From the cell containing the given text, extract its center point as (X, Y) coordinate. 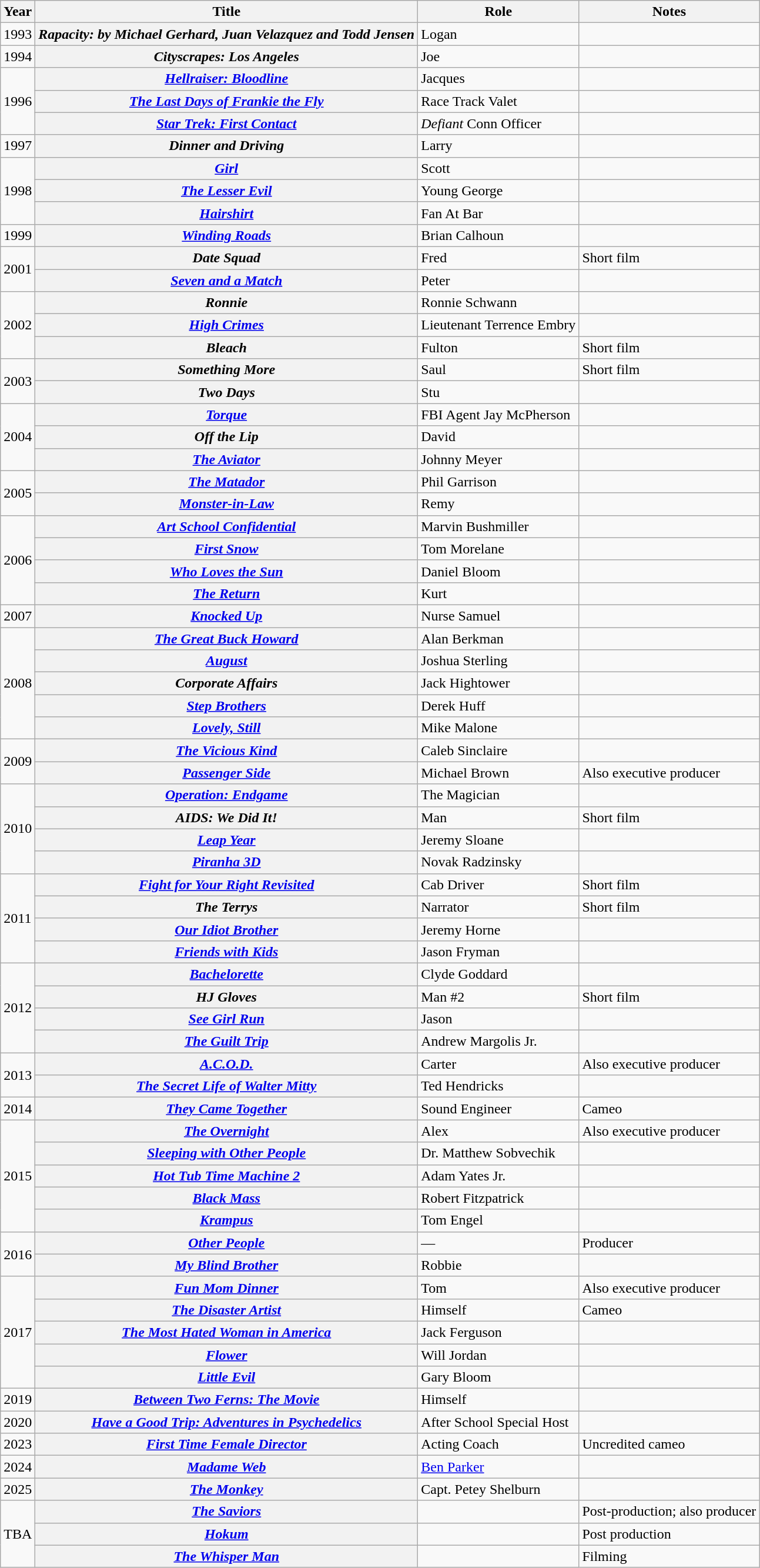
The Return (227, 593)
Fight for Your Right Revisited (227, 885)
2017 (18, 1332)
Between Two Ferns: The Movie (227, 1400)
The Monkey (227, 1489)
Alan Berkman (498, 638)
Black Mass (227, 1198)
Acting Coach (498, 1444)
The Terrys (227, 907)
Role (498, 12)
Marvin Bushmiller (498, 526)
Gary Bloom (498, 1377)
Larry (498, 146)
Corporate Affairs (227, 683)
Jason (498, 1019)
Operation: Endgame (227, 795)
Carter (498, 1064)
The Great Buck Howard (227, 638)
Step Brothers (227, 706)
2025 (18, 1489)
Lieutenant Terrence Embry (498, 325)
Who Loves the Sun (227, 571)
Sleeping with Other People (227, 1153)
Race Track Valet (498, 101)
1998 (18, 191)
Jack Ferguson (498, 1332)
Rapacity: by Michael Gerhard, Juan Velazquez and Todd Jensen (227, 34)
Brian Calhoun (498, 235)
Dr. Matthew Sobvechik (498, 1153)
Alex (498, 1131)
Our Idiot Brother (227, 929)
Passenger Side (227, 773)
Scott (498, 168)
Hairshirt (227, 213)
Jeremy Horne (498, 929)
Friends with Kids (227, 952)
2013 (18, 1075)
Derek Huff (498, 706)
The Most Hated Woman in America (227, 1332)
Star Trek: First Contact (227, 124)
Art School Confidential (227, 526)
2015 (18, 1176)
HJ Gloves (227, 997)
Ben Parker (498, 1467)
Year (18, 12)
Stu (498, 392)
Torque (227, 415)
Peter (498, 281)
Monster-in-Law (227, 504)
Remy (498, 504)
2020 (18, 1422)
Something More (227, 370)
2006 (18, 560)
August (227, 661)
Hot Tub Time Machine 2 (227, 1176)
Title (227, 12)
2010 (18, 829)
The Vicious Kind (227, 750)
Andrew Margolis Jr. (498, 1042)
Madame Web (227, 1467)
Clyde Goddard (498, 974)
2007 (18, 616)
Ted Hendricks (498, 1086)
TBA (18, 1534)
The Lesser Evil (227, 191)
Young George (498, 191)
Fulton (498, 348)
Bleach (227, 348)
My Blind Brother (227, 1265)
2023 (18, 1444)
Sound Engineer (498, 1109)
Robert Fitzpatrick (498, 1198)
Dinner and Driving (227, 146)
The Saviors (227, 1512)
Fred (498, 258)
Adam Yates Jr. (498, 1176)
Hokum (227, 1534)
Notes (669, 12)
The Secret Life of Walter Mitty (227, 1086)
Uncredited cameo (669, 1444)
1993 (18, 34)
Man #2 (498, 997)
Johnny Meyer (498, 459)
1997 (18, 146)
The Whisper Man (227, 1556)
David (498, 437)
Leap Year (227, 840)
FBI Agent Jay McPherson (498, 415)
Jacques (498, 79)
Logan (498, 34)
Lovely, Still (227, 728)
2009 (18, 762)
Post-production; also producer (669, 1512)
Jeremy Sloane (498, 840)
Cityscrapes: Los Angeles (227, 56)
They Came Together (227, 1109)
Filming (669, 1556)
2003 (18, 381)
Flower (227, 1355)
The Overnight (227, 1131)
Have a Good Trip: Adventures in Psychedelics (227, 1422)
AIDS: We Did It! (227, 818)
Tom (498, 1287)
Man (498, 818)
2008 (18, 683)
Off the Lip (227, 437)
Jack Hightower (498, 683)
2014 (18, 1109)
Seven and a Match (227, 281)
A.C.O.D. (227, 1064)
Ronnie Schwann (498, 303)
Joe (498, 56)
Post production (669, 1534)
Kurt (498, 593)
2012 (18, 1007)
Capt. Petey Shelburn (498, 1489)
Jason Fryman (498, 952)
Mike Malone (498, 728)
Will Jordan (498, 1355)
The Guilt Trip (227, 1042)
The Last Days of Frankie the Fly (227, 101)
Phil Garrison (498, 482)
2002 (18, 325)
Other People (227, 1243)
Hellraiser: Bloodline (227, 79)
2024 (18, 1467)
Ronnie (227, 303)
Nurse Samuel (498, 616)
Novak Radzinsky (498, 862)
Date Squad (227, 258)
2005 (18, 493)
Bachelorette (227, 974)
Michael Brown (498, 773)
The Magician (498, 795)
Producer (669, 1243)
The Aviator (227, 459)
1994 (18, 56)
Caleb Sinclaire (498, 750)
2016 (18, 1254)
First Time Female Director (227, 1444)
Little Evil (227, 1377)
Girl (227, 168)
2004 (18, 437)
Narrator (498, 907)
High Crimes (227, 325)
2019 (18, 1400)
1996 (18, 101)
Robbie (498, 1265)
Tom Morelane (498, 549)
The Matador (227, 482)
Daniel Bloom (498, 571)
2011 (18, 918)
Fun Mom Dinner (227, 1287)
Piranha 3D (227, 862)
Cab Driver (498, 885)
Tom Engel (498, 1220)
Knocked Up (227, 616)
1999 (18, 235)
Fan At Bar (498, 213)
Two Days (227, 392)
First Snow (227, 549)
After School Special Host (498, 1422)
2001 (18, 269)
Defiant Conn Officer (498, 124)
Joshua Sterling (498, 661)
Krampus (227, 1220)
— (498, 1243)
Winding Roads (227, 235)
Saul (498, 370)
The Disaster Artist (227, 1310)
See Girl Run (227, 1019)
